Return [x, y] of the center of cell containing provided text 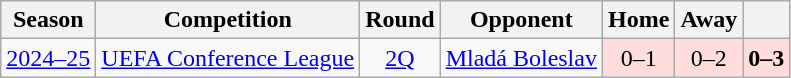
2Q [400, 58]
Away [709, 20]
0–2 [709, 58]
Mladá Boleslav [521, 58]
Home [638, 20]
2024–25 [48, 58]
Opponent [521, 20]
Competition [228, 20]
0–1 [638, 58]
0–3 [766, 58]
UEFA Conference League [228, 58]
Season [48, 20]
Round [400, 20]
